Determine the [x, y] coordinate at the center of the cell enclosing the given text.  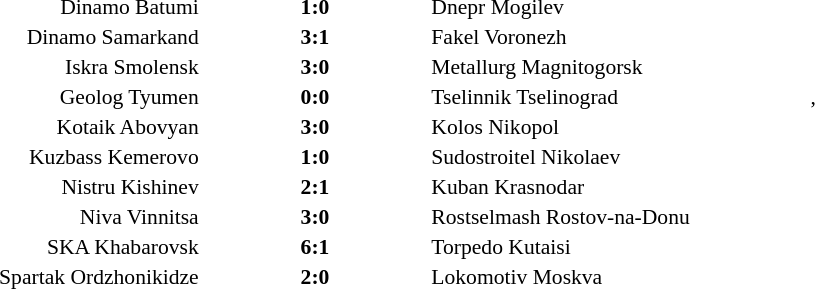
3:1 [316, 37]
6:1 [316, 247]
2:1 [316, 187]
Tselinnik Tselinograd [619, 97]
Kuban Krasnodar [619, 187]
Sudostroitel Nikolaev [619, 157]
1:0 [316, 157]
0:0 [316, 97]
Kolos Nikopol [619, 127]
Metallurg Magnitogorsk [619, 67]
Fakel Voronezh [619, 37]
Rostselmash Rostov-na-Donu [619, 217]
Torpedo Kutaisi [619, 247]
